Return the [X, Y] coordinate for the center point of the cell that contains the specified text.  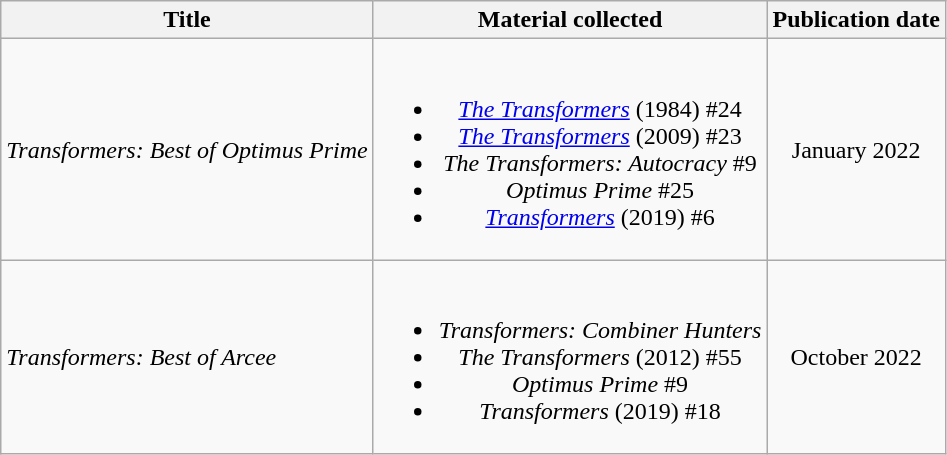
Publication date [856, 20]
Transformers: Best of Optimus Prime [187, 150]
Material collected [570, 20]
Transformers: Best of Arcee [187, 357]
The Transformers (1984) #24The Transformers (2009) #23The Transformers: Autocracy #9Optimus Prime #25Transformers (2019) #6 [570, 150]
January 2022 [856, 150]
October 2022 [856, 357]
Title [187, 20]
Transformers: Combiner HuntersThe Transformers (2012) #55Optimus Prime #9Transformers (2019) #18 [570, 357]
